Locate the cell with the specified text and output its [x, y] center coordinate. 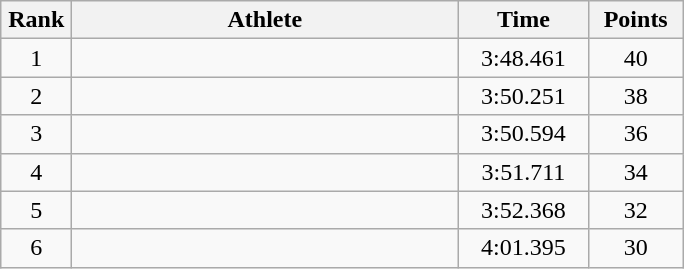
5 [36, 210]
34 [636, 172]
3:50.594 [524, 134]
3 [36, 134]
Points [636, 20]
38 [636, 96]
6 [36, 248]
3:48.461 [524, 58]
40 [636, 58]
2 [36, 96]
4 [36, 172]
3:50.251 [524, 96]
3:52.368 [524, 210]
3:51.711 [524, 172]
Time [524, 20]
Athlete [265, 20]
1 [36, 58]
30 [636, 248]
Rank [36, 20]
4:01.395 [524, 248]
32 [636, 210]
36 [636, 134]
